Determine the [X, Y] coordinate at the center of the cell enclosing the given text.  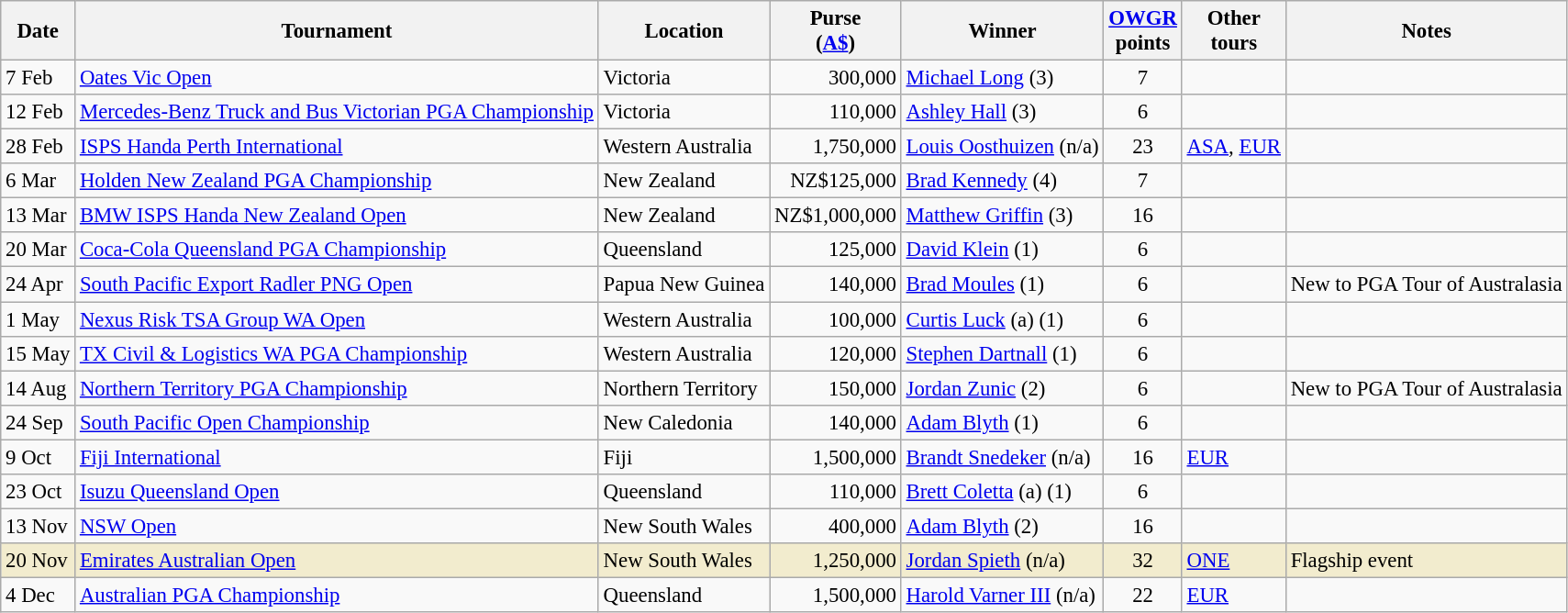
Brandt Snedeker (n/a) [1002, 457]
Location [684, 31]
Matthew Griffin (3) [1002, 216]
24 Sep [39, 422]
28 Feb [39, 147]
24 Apr [39, 284]
Northern Territory PGA Championship [338, 388]
Brad Kennedy (4) [1002, 181]
Northern Territory [684, 388]
6 Mar [39, 181]
Winner [1002, 31]
13 Nov [39, 526]
Flagship event [1426, 561]
Tournament [338, 31]
David Klein (1) [1002, 251]
Jordan Spieth (n/a) [1002, 561]
Harold Varner III (n/a) [1002, 595]
23 Oct [39, 492]
South Pacific Export Radler PNG Open [338, 284]
400,000 [835, 526]
1,250,000 [835, 561]
ASA, EUR [1233, 147]
TX Civil & Logistics WA PGA Championship [338, 353]
9 Oct [39, 457]
Curtis Luck (a) (1) [1002, 319]
ONE [1233, 561]
Emirates Australian Open [338, 561]
23 [1143, 147]
NSW Open [338, 526]
South Pacific Open Championship [338, 422]
Louis Oosthuizen (n/a) [1002, 147]
Oates Vic Open [338, 78]
Othertours [1233, 31]
12 Feb [39, 112]
Adam Blyth (1) [1002, 422]
Brad Moules (1) [1002, 284]
Stephen Dartnall (1) [1002, 353]
7 Feb [39, 78]
300,000 [835, 78]
Ashley Hall (3) [1002, 112]
4 Dec [39, 595]
150,000 [835, 388]
ISPS Handa Perth International [338, 147]
Jordan Zunic (2) [1002, 388]
32 [1143, 561]
Holden New Zealand PGA Championship [338, 181]
Australian PGA Championship [338, 595]
Papua New Guinea [684, 284]
New Caledonia [684, 422]
20 Mar [39, 251]
15 May [39, 353]
120,000 [835, 353]
22 [1143, 595]
OWGRpoints [1143, 31]
Michael Long (3) [1002, 78]
125,000 [835, 251]
Brett Coletta (a) (1) [1002, 492]
NZ$1,000,000 [835, 216]
Notes [1426, 31]
Purse(A$) [835, 31]
100,000 [835, 319]
Fiji [684, 457]
14 Aug [39, 388]
1 May [39, 319]
NZ$125,000 [835, 181]
Isuzu Queensland Open [338, 492]
Date [39, 31]
BMW ISPS Handa New Zealand Open [338, 216]
1,750,000 [835, 147]
Coca-Cola Queensland PGA Championship [338, 251]
Nexus Risk TSA Group WA Open [338, 319]
Adam Blyth (2) [1002, 526]
Fiji International [338, 457]
20 Nov [39, 561]
Mercedes-Benz Truck and Bus Victorian PGA Championship [338, 112]
13 Mar [39, 216]
